Pinpoint the cell where the given text exists, returning its (x, y) midpoint coordinate. 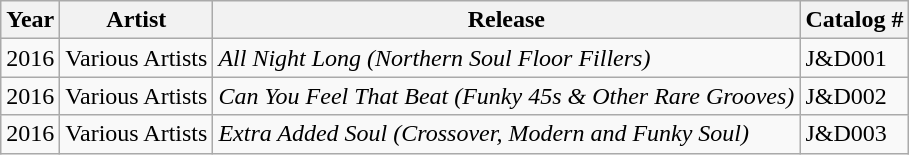
All Night Long (Northern Soul Floor Fillers) (506, 58)
Extra Added Soul (Crossover, Modern and Funky Soul) (506, 134)
Year (30, 20)
Catalog # (854, 20)
J&D003 (854, 134)
J&D001 (854, 58)
Release (506, 20)
J&D002 (854, 96)
Can You Feel That Beat (Funky 45s & Other Rare Grooves) (506, 96)
Artist (136, 20)
